Output the (X, Y) coordinate of the center of the cell containing the given text.  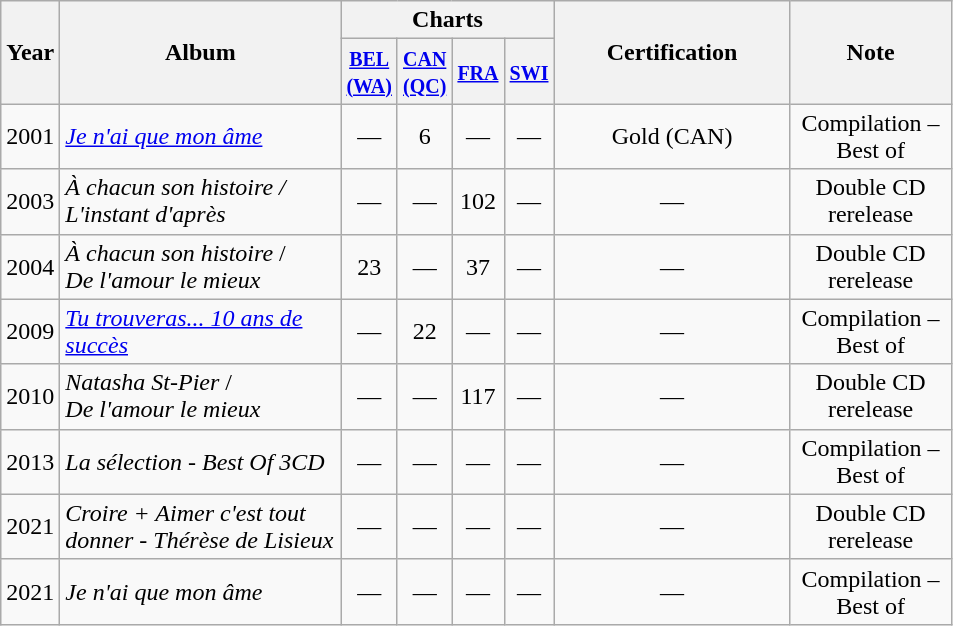
23 (370, 266)
Album (200, 52)
2010 (30, 396)
Croire + Aimer c'est tout donner - Thérèse de Lisieux (200, 526)
CAN (QC) (424, 72)
Charts (448, 20)
37 (478, 266)
SWI (529, 72)
22 (424, 332)
2009 (30, 332)
Certification (672, 52)
À chacun son histoire / L'instant d'après (200, 202)
2013 (30, 462)
6 (424, 136)
Tu trouveras... 10 ans de succès (200, 332)
102 (478, 202)
À chacun son histoire / De l'amour le mieux (200, 266)
FRA (478, 72)
BEL(WA) (370, 72)
2004 (30, 266)
2003 (30, 202)
La sélection - Best Of 3CD (200, 462)
Gold (CAN) (672, 136)
Note (870, 52)
117 (478, 396)
Natasha St-Pier / De l'amour le mieux (200, 396)
2001 (30, 136)
Year (30, 52)
